Return (X, Y) of the center of cell containing provided text 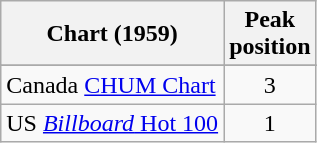
1 (270, 123)
Peakposition (270, 34)
US Billboard Hot 100 (112, 123)
Chart (1959) (112, 34)
Canada CHUM Chart (112, 85)
3 (270, 85)
